Return [x, y] of the center of cell containing provided text 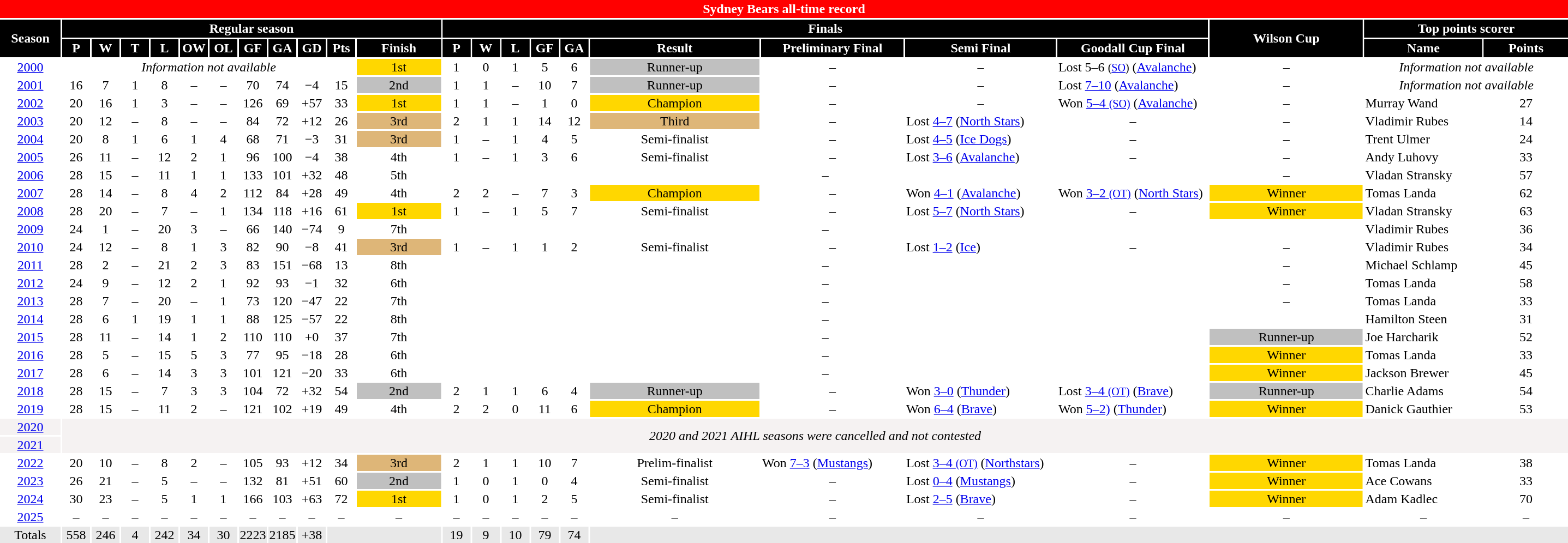
Wilson Cup [1286, 38]
Lost 3–4 (OT) (Brave) [1133, 391]
Preliminary Final [833, 48]
52 [1526, 337]
2013 [31, 301]
Finish [399, 48]
71 [283, 139]
Regular season [252, 28]
−20 [312, 373]
112 [253, 193]
2021 [31, 445]
Lost 1–2 (Ice) [980, 247]
Finals [825, 28]
13 [342, 265]
Lost 3–4 (OT) (Northstars) [980, 463]
81 [283, 481]
151 [283, 265]
92 [253, 283]
Adam Kadlec [1423, 499]
104 [253, 391]
Season [31, 38]
Lost 7–10 (Avalanche) [1133, 85]
48 [342, 175]
+16 [312, 211]
118 [283, 211]
Top points scorer [1467, 28]
2016 [31, 355]
246 [106, 535]
88 [253, 319]
77 [253, 355]
96 [253, 157]
−18 [312, 355]
Trent Ulmer [1423, 139]
105 [253, 463]
Won 7–3 (Mustangs) [833, 463]
58 [1526, 283]
OW [194, 48]
83 [253, 265]
Points [1526, 48]
2010 [31, 247]
2019 [31, 409]
68 [253, 139]
Murray Wand [1423, 103]
2020 and 2021 AIHL seasons were cancelled and not contested [815, 436]
Third [674, 121]
+57 [312, 103]
73 [253, 301]
Danick Gauthier [1423, 409]
2004 [31, 139]
OL [224, 48]
100 [283, 157]
Lost 0–4 (Mustangs) [980, 481]
61 [342, 211]
−57 [312, 319]
2007 [31, 193]
Sydney Bears all-time record [784, 9]
66 [253, 229]
2008 [31, 211]
+28 [312, 193]
36 [1526, 229]
T [135, 48]
Won 3–0 (Thunder) [980, 391]
2006 [31, 175]
125 [283, 319]
57 [1526, 175]
2023 [31, 481]
+63 [312, 499]
53 [1526, 409]
−68 [312, 265]
37 [342, 337]
Lost 2–5 (Brave) [980, 499]
103 [283, 499]
60 [342, 481]
82 [253, 247]
2002 [31, 103]
102 [283, 409]
132 [253, 481]
2012 [31, 283]
2000 [31, 67]
558 [76, 535]
2024 [31, 499]
32 [342, 283]
2018 [31, 391]
79 [544, 535]
Lost 4–5 (Ice Dogs) [980, 139]
166 [253, 499]
2017 [31, 373]
Goodall Cup Final [1133, 48]
27 [1526, 103]
242 [165, 535]
41 [342, 247]
2015 [31, 337]
GD [312, 48]
Michael Schlamp [1423, 265]
+19 [312, 409]
−8 [312, 247]
Ace Cowans [1423, 481]
2011 [31, 265]
120 [283, 301]
95 [283, 355]
Won 5–2) (Thunder) [1133, 409]
140 [283, 229]
−1 [312, 283]
Prelim-finalist [674, 463]
2025 [31, 517]
−47 [312, 301]
Won 6–4 (Brave) [980, 409]
Totals [31, 535]
63 [1526, 211]
Lost 5–7 (North Stars) [980, 211]
Lost 4–7 (North Stars) [980, 121]
Hamilton Steen [1423, 319]
Won 3–2 (OT) (North Stars) [1133, 193]
Name [1423, 48]
133 [253, 175]
Pts [342, 48]
−74 [312, 229]
2022 [31, 463]
2020 [31, 427]
Andy Luhovy [1423, 157]
134 [253, 211]
Joe Harcharik [1423, 337]
23 [106, 499]
Won 4–1 (Avalanche) [980, 193]
126 [253, 103]
+38 [312, 535]
−3 [312, 139]
2001 [31, 85]
Semi Final [980, 48]
2005 [31, 157]
Charlie Adams [1423, 391]
+0 [312, 337]
Result [674, 48]
69 [283, 103]
2223 [253, 535]
62 [1526, 193]
2014 [31, 319]
+51 [312, 481]
Won 5–4 (SO) (Avalanche) [1133, 103]
2003 [31, 121]
2009 [31, 229]
90 [283, 247]
2185 [283, 535]
Lost 5–6 (SO) (Avalanche) [1133, 67]
Lost 3–6 (Avalanche) [980, 157]
Jackson Brewer [1423, 373]
5th [399, 175]
